Identify which cell holds the provided text, then report its [X, Y] central coordinate. 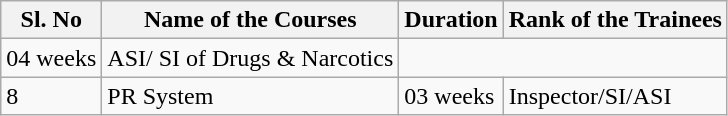
Inspector/SI/ASI [615, 96]
Duration [451, 20]
Rank of the Trainees [615, 20]
Sl. No [52, 20]
8 [52, 96]
03 weeks [451, 96]
04 weeks [52, 58]
ASI/ SI of Drugs & Narcotics [250, 58]
Name of the Courses [250, 20]
PR System [250, 96]
